Determine the [X, Y] coordinate at the center of the cell enclosing the given text.  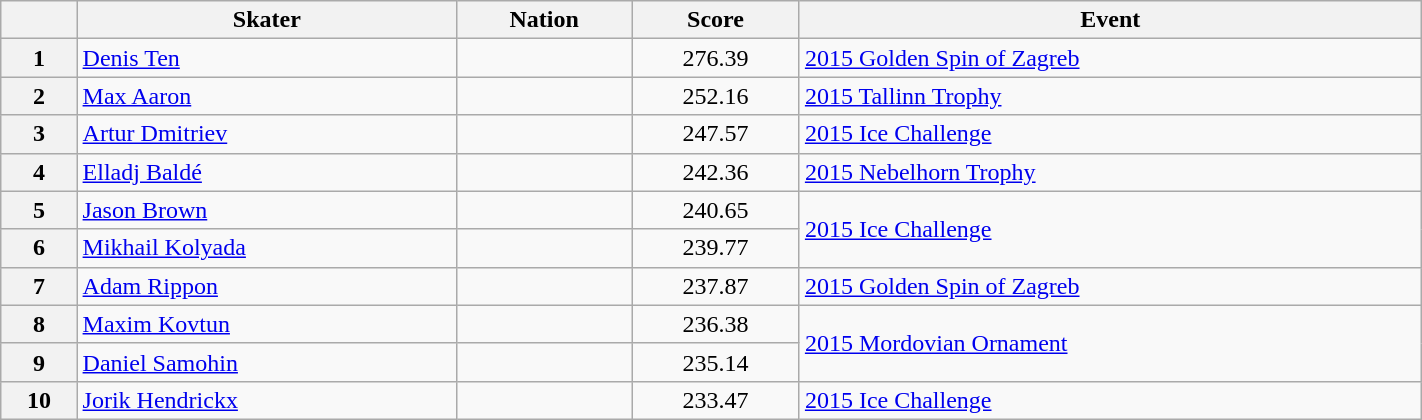
2 [39, 96]
5 [39, 210]
Nation [544, 20]
2015 Mordovian Ornament [1110, 343]
7 [39, 286]
4 [39, 172]
240.65 [716, 210]
235.14 [716, 362]
Event [1110, 20]
9 [39, 362]
10 [39, 400]
247.57 [716, 134]
236.38 [716, 324]
Daniel Samohin [267, 362]
276.39 [716, 58]
Score [716, 20]
1 [39, 58]
Adam Rippon [267, 286]
242.36 [716, 172]
6 [39, 248]
8 [39, 324]
Maxim Kovtun [267, 324]
Max Aaron [267, 96]
Artur Dmitriev [267, 134]
Elladj Baldé [267, 172]
237.87 [716, 286]
2015 Nebelhorn Trophy [1110, 172]
Denis Ten [267, 58]
239.77 [716, 248]
233.47 [716, 400]
Mikhail Kolyada [267, 248]
Jason Brown [267, 210]
3 [39, 134]
2015 Tallinn Trophy [1110, 96]
252.16 [716, 96]
Jorik Hendrickx [267, 400]
Skater [267, 20]
